Extract the (x, y) coordinate from the center of the cell holding the provided text.  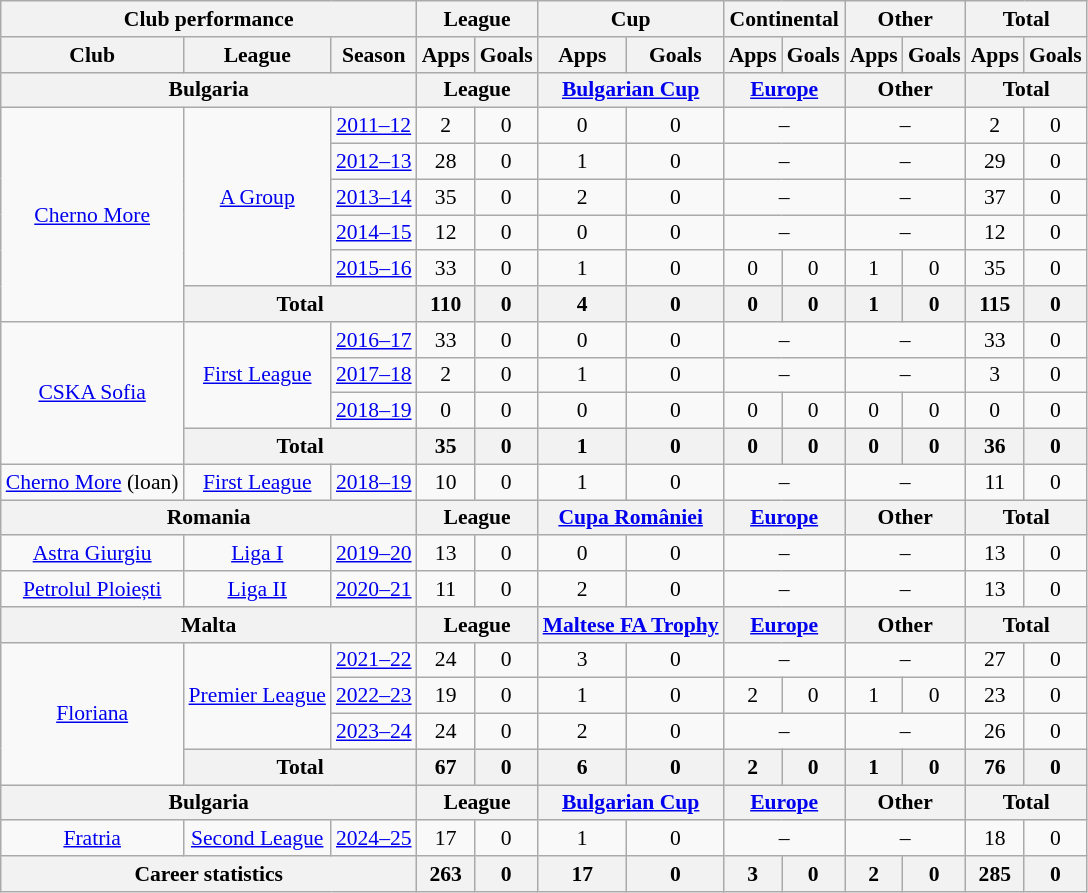
2020–21 (374, 589)
27 (995, 660)
Maltese FA Trophy (631, 625)
Second League (258, 839)
76 (995, 767)
2023–24 (374, 732)
2017–18 (374, 375)
Club (92, 55)
Continental (784, 19)
Cherno More (92, 215)
Fratria (92, 839)
2014–15 (374, 233)
19 (446, 696)
6 (582, 767)
CSKA Sofia (92, 393)
23 (995, 696)
Club performance (209, 19)
Floriana (92, 713)
Romania (209, 518)
37 (995, 197)
Premier League (258, 696)
2011–12 (374, 126)
2021–22 (374, 660)
Liga I (258, 554)
Cupa României (631, 518)
Malta (209, 625)
36 (995, 447)
Liga II (258, 589)
4 (582, 304)
2022–23 (374, 696)
2016–17 (374, 340)
2012–13 (374, 162)
2024–25 (374, 839)
Astra Giurgiu (92, 554)
26 (995, 732)
67 (446, 767)
A Group (258, 197)
Cup (631, 19)
28 (446, 162)
Petrolul Ploiești (92, 589)
29 (995, 162)
2015–16 (374, 269)
18 (995, 839)
Season (374, 55)
10 (446, 482)
Cherno More (loan) (92, 482)
115 (995, 304)
285 (995, 874)
263 (446, 874)
110 (446, 304)
Career statistics (209, 874)
2013–14 (374, 197)
2019–20 (374, 554)
